Pinpoint the cell where the given text exists, returning its [x, y] midpoint coordinate. 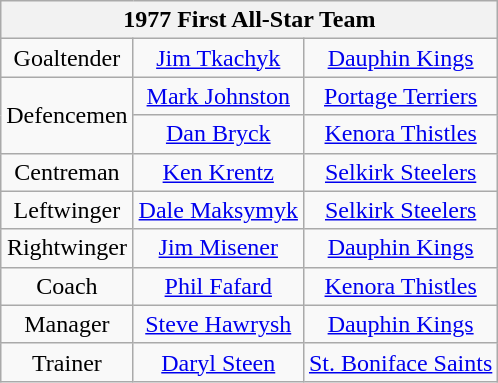
Steve Hawrysh [218, 324]
Centreman [67, 172]
Jim Tkachyk [218, 58]
Mark Johnston [218, 96]
Dan Bryck [218, 134]
Jim Misener [218, 248]
Coach [67, 286]
Defencemen [67, 115]
Manager [67, 324]
Leftwinger [67, 210]
St. Boniface Saints [400, 362]
Trainer [67, 362]
Ken Krentz [218, 172]
Dale Maksymyk [218, 210]
Daryl Steen [218, 362]
1977 First All-Star Team [250, 20]
Portage Terriers [400, 96]
Goaltender [67, 58]
Rightwinger [67, 248]
Phil Fafard [218, 286]
